From the cell containing the given text, extract its center point as (x, y) coordinate. 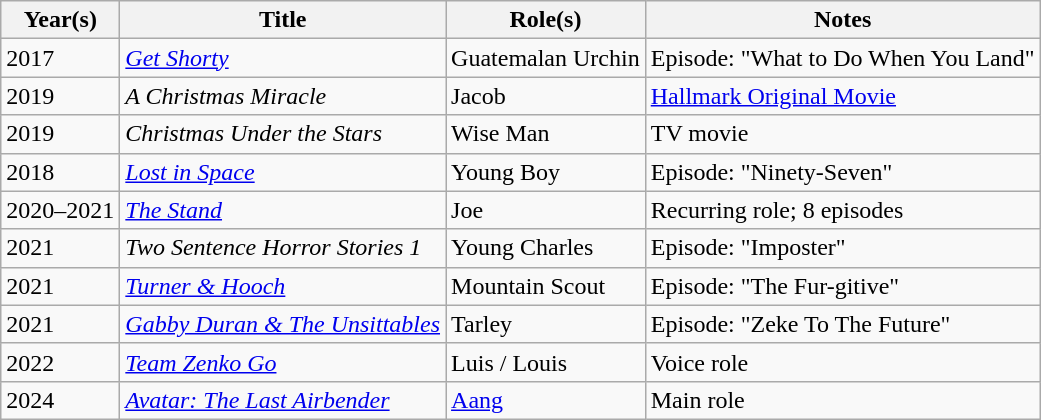
Two Sentence Horror Stories 1 (283, 248)
2024 (60, 400)
Title (283, 20)
Get Shorty (283, 58)
Notes (842, 20)
Joe (546, 210)
Episode: "Imposter" (842, 248)
Wise Man (546, 134)
Turner & Hooch (283, 286)
Voice role (842, 362)
2018 (60, 172)
Episode: "Ninety-Seven" (842, 172)
Mountain Scout (546, 286)
Episode: "Zeke To The Future" (842, 324)
A Christmas Miracle (283, 96)
2022 (60, 362)
Episode: "What to Do When You Land" (842, 58)
Recurring role; 8 episodes (842, 210)
Jacob (546, 96)
Tarley (546, 324)
Guatemalan Urchin (546, 58)
Year(s) (60, 20)
Hallmark Original Movie (842, 96)
Team Zenko Go (283, 362)
TV movie (842, 134)
Young Boy (546, 172)
Episode: "The Fur-gitive" (842, 286)
2017 (60, 58)
Aang (546, 400)
Lost in Space (283, 172)
Young Charles (546, 248)
Gabby Duran & The Unsittables (283, 324)
Christmas Under the Stars (283, 134)
Role(s) (546, 20)
Luis / Louis (546, 362)
Main role (842, 400)
2020–2021 (60, 210)
The Stand (283, 210)
Avatar: The Last Airbender (283, 400)
